Determine the [X, Y] coordinate at the center of the cell enclosing the given text.  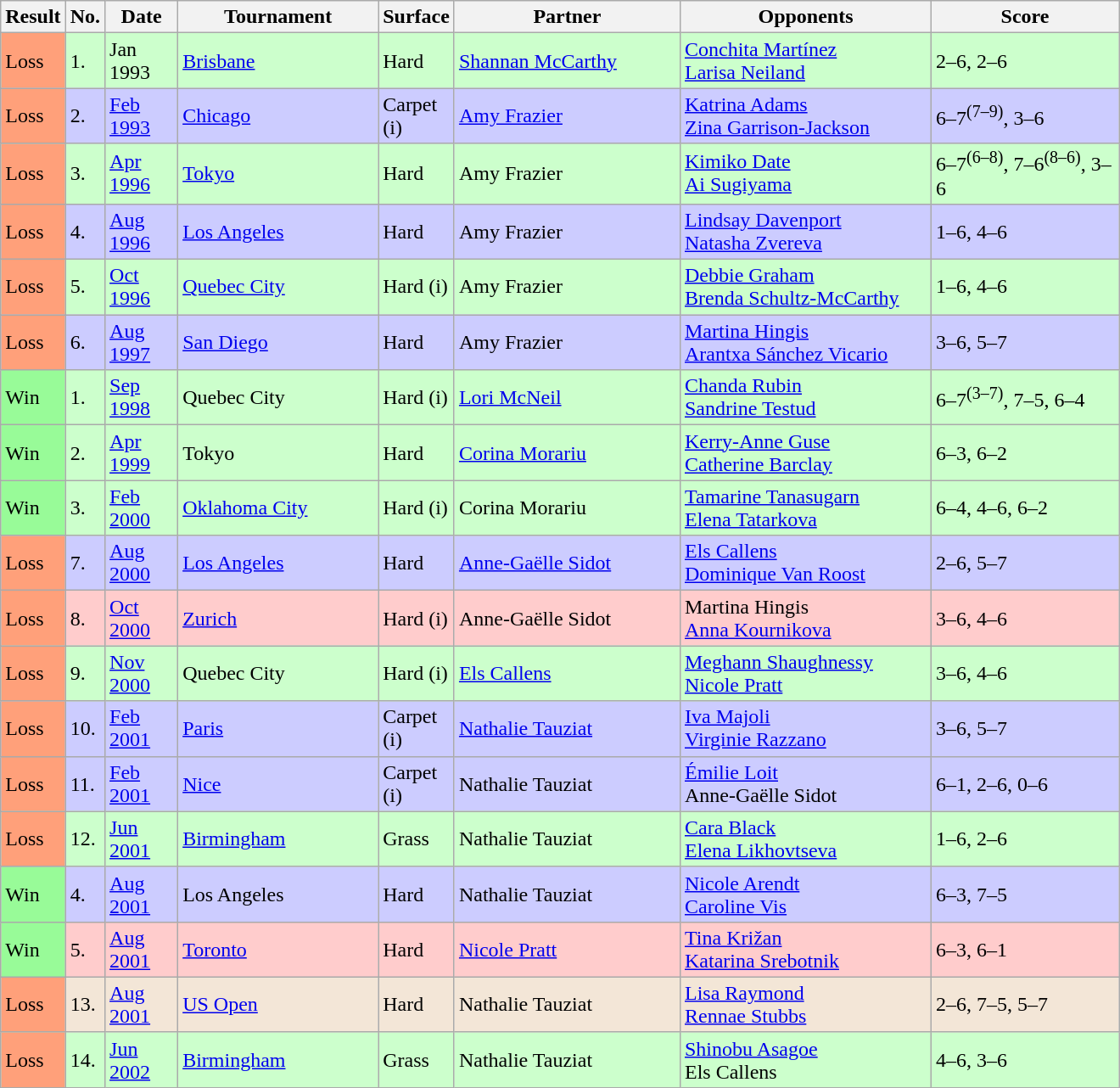
6–4, 4–6, 6–2 [1025, 508]
Brisbane [278, 61]
6–7(7–9), 3–6 [1025, 115]
12. [85, 838]
6–1, 2–6, 0–6 [1025, 784]
Apr 1999 [142, 453]
Surface [417, 17]
Conchita Martínez Larisa Neiland [805, 61]
6–7(3–7), 7–5, 6–4 [1025, 397]
Kimiko Date Ai Sugiyama [805, 174]
Aug 1997 [142, 343]
Lisa Raymond Rennae Stubbs [805, 1005]
Opponents [805, 17]
Kerry-Anne Guse Catherine Barclay [805, 453]
8. [85, 618]
Lori McNeil [567, 397]
US Open [278, 1005]
Apr 1996 [142, 174]
No. [85, 17]
Iva Majoli Virginie Razzano [805, 728]
Tamarine Tanasugarn Elena Tatarkova [805, 508]
Zurich [278, 618]
6–3, 7–5 [1025, 895]
Nicole Arendt Caroline Vis [805, 895]
Émilie Loit Anne-Gaëlle Sidot [805, 784]
Shinobu Asagoe Els Callens [805, 1059]
Feb 2000 [142, 508]
2–6, 7–5, 5–7 [1025, 1005]
Nicole Pratt [567, 949]
Oct 1996 [142, 287]
Nov 2000 [142, 674]
6–7(6–8), 7–6(8–6), 3–6 [1025, 174]
Feb 1993 [142, 115]
Aug 2000 [142, 564]
Oklahoma City [278, 508]
Date [142, 17]
Martina Hingis Anna Kournikova [805, 618]
Els Callens [567, 674]
13. [85, 1005]
14. [85, 1059]
6. [85, 343]
Partner [567, 17]
Chanda Rubin Sandrine Testud [805, 397]
Score [1025, 17]
Aug 1996 [142, 231]
Tournament [278, 17]
Katrina Adams Zina Garrison-Jackson [805, 115]
4–6, 3–6 [1025, 1059]
Debbie Graham Brenda Schultz-McCarthy [805, 287]
Result [33, 17]
Jun 2001 [142, 838]
Els Callens Dominique Van Roost [805, 564]
2–6, 5–7 [1025, 564]
Toronto [278, 949]
9. [85, 674]
Paris [278, 728]
6–3, 6–2 [1025, 453]
San Diego [278, 343]
Jan 1993 [142, 61]
2–6, 2–6 [1025, 61]
Tina Križan Katarina Srebotnik [805, 949]
7. [85, 564]
1–6, 2–6 [1025, 838]
11. [85, 784]
Cara Black Elena Likhovtseva [805, 838]
6–3, 6–1 [1025, 949]
Lindsay Davenport Natasha Zvereva [805, 231]
10. [85, 728]
Chicago [278, 115]
Oct 2000 [142, 618]
Sep 1998 [142, 397]
Jun 2002 [142, 1059]
Nice [278, 784]
Martina Hingis Arantxa Sánchez Vicario [805, 343]
Meghann Shaughnessy Nicole Pratt [805, 674]
Shannan McCarthy [567, 61]
